From the cell containing the given text, extract its center point as (x, y) coordinate. 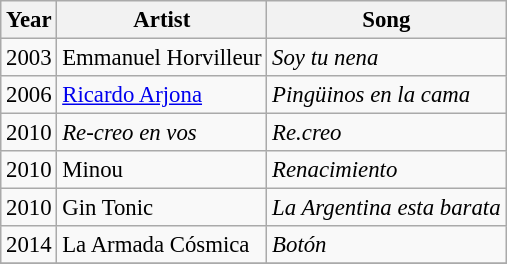
Pingüinos en la cama (386, 95)
La Argentina esta barata (386, 208)
Ricardo Arjona (162, 95)
Artist (162, 20)
2014 (29, 245)
Emmanuel Horvilleur (162, 58)
Song (386, 20)
2003 (29, 58)
La Armada Cósmica (162, 245)
2006 (29, 95)
Botón (386, 245)
Re.creo (386, 133)
Year (29, 20)
Gin Tonic (162, 208)
Minou (162, 170)
Renacimiento (386, 170)
Soy tu nena (386, 58)
Re-creo en vos (162, 133)
